From the cell containing the given text, extract its center point as [X, Y] coordinate. 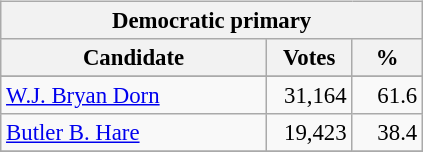
31,164 [309, 96]
38.4 [388, 133]
Democratic primary [212, 21]
Candidate [134, 58]
61.6 [388, 96]
19,423 [309, 133]
% [388, 58]
Butler B. Hare [134, 133]
Votes [309, 58]
W.J. Bryan Dorn [134, 96]
